Return [x, y] of the center of cell containing provided text 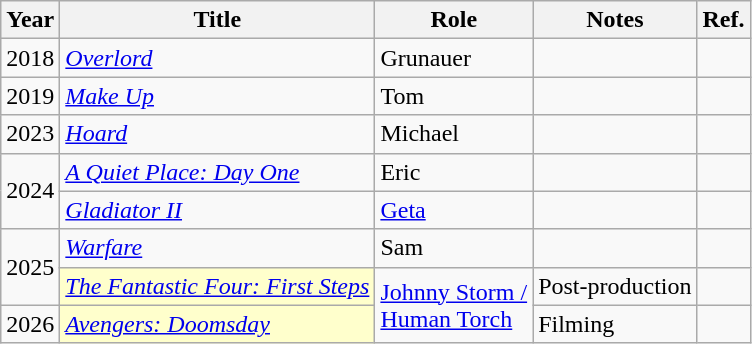
Hoard [218, 134]
Post-production [615, 286]
2019 [30, 96]
Title [218, 20]
Gladiator II [218, 210]
A Quiet Place: Day One [218, 172]
Notes [615, 20]
Make Up [218, 96]
Geta [454, 210]
2025 [30, 267]
Grunauer [454, 58]
Ref. [724, 20]
2018 [30, 58]
2024 [30, 191]
Overlord [218, 58]
Eric [454, 172]
The Fantastic Four: First Steps [218, 286]
Warfare [218, 248]
2023 [30, 134]
Michael [454, 134]
Tom [454, 96]
Johnny Storm / Human Torch [454, 305]
Filming [615, 324]
Avengers: Doomsday [218, 324]
Role [454, 20]
Year [30, 20]
2026 [30, 324]
Sam [454, 248]
